From the cell containing the given text, extract its center point as [x, y] coordinate. 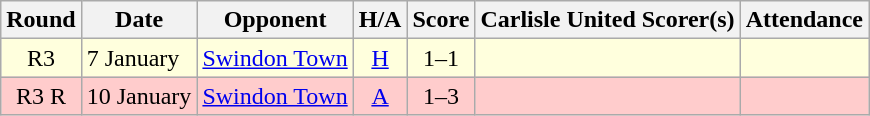
7 January [139, 58]
A [380, 96]
10 January [139, 96]
Score [441, 20]
R3 [41, 58]
Round [41, 20]
Attendance [804, 20]
1–1 [441, 58]
H [380, 58]
Carlisle United Scorer(s) [608, 20]
1–3 [441, 96]
R3 R [41, 96]
H/A [380, 20]
Opponent [275, 20]
Date [139, 20]
